Provide the (X, Y) coordinate of the cell's center where the given text is located.  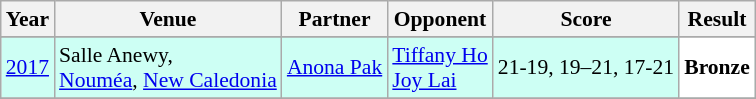
2017 (28, 68)
Tiffany Ho Joy Lai (440, 68)
Partner (334, 19)
Salle Anewy, Nouméa, New Caledonia (168, 68)
Venue (168, 19)
Score (586, 19)
Bronze (717, 68)
Year (28, 19)
Result (717, 19)
Anona Pak (334, 68)
Opponent (440, 19)
21-19, 19–21, 17-21 (586, 68)
